Search for the cell housing the specified text and yield its (x, y) center coordinate. 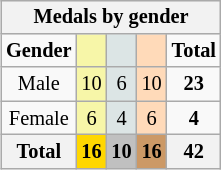
42 (194, 152)
23 (194, 84)
Medals by gender (111, 17)
Male (38, 84)
Gender (38, 51)
Female (38, 118)
